Find where the given text appears and provide that cell's center as [X, Y] coordinate. 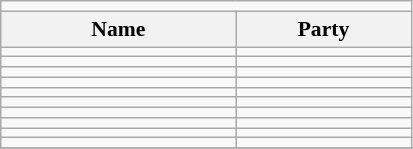
Name [118, 29]
Party [324, 29]
